Locate the cell with the specified text and output its (X, Y) center coordinate. 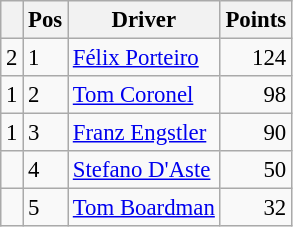
5 (46, 208)
50 (256, 170)
Driver (144, 20)
3 (46, 133)
Pos (46, 20)
Félix Porteiro (144, 58)
Franz Engstler (144, 133)
90 (256, 133)
Points (256, 20)
Tom Coronel (144, 95)
Tom Boardman (144, 208)
4 (46, 170)
Stefano D'Aste (144, 170)
32 (256, 208)
98 (256, 95)
124 (256, 58)
